Detect which cell encompasses the target text, then output its [x, y] center coordinate. 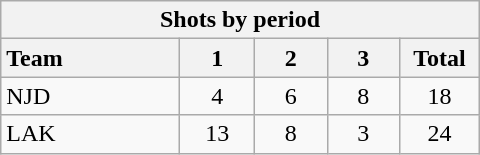
1 [218, 58]
Shots by period [240, 20]
LAK [90, 134]
4 [218, 96]
2 [291, 58]
18 [440, 96]
Team [90, 58]
NJD [90, 96]
24 [440, 134]
13 [218, 134]
Total [440, 58]
6 [291, 96]
